Find where the given text appears and provide that cell's center as [X, Y] coordinate. 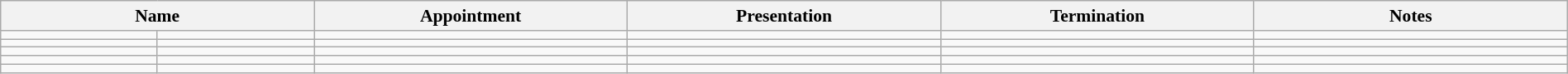
Termination [1097, 16]
Presentation [784, 16]
Appointment [471, 16]
Name [157, 16]
Notes [1411, 16]
